Search for the cell housing the specified text and yield its (X, Y) center coordinate. 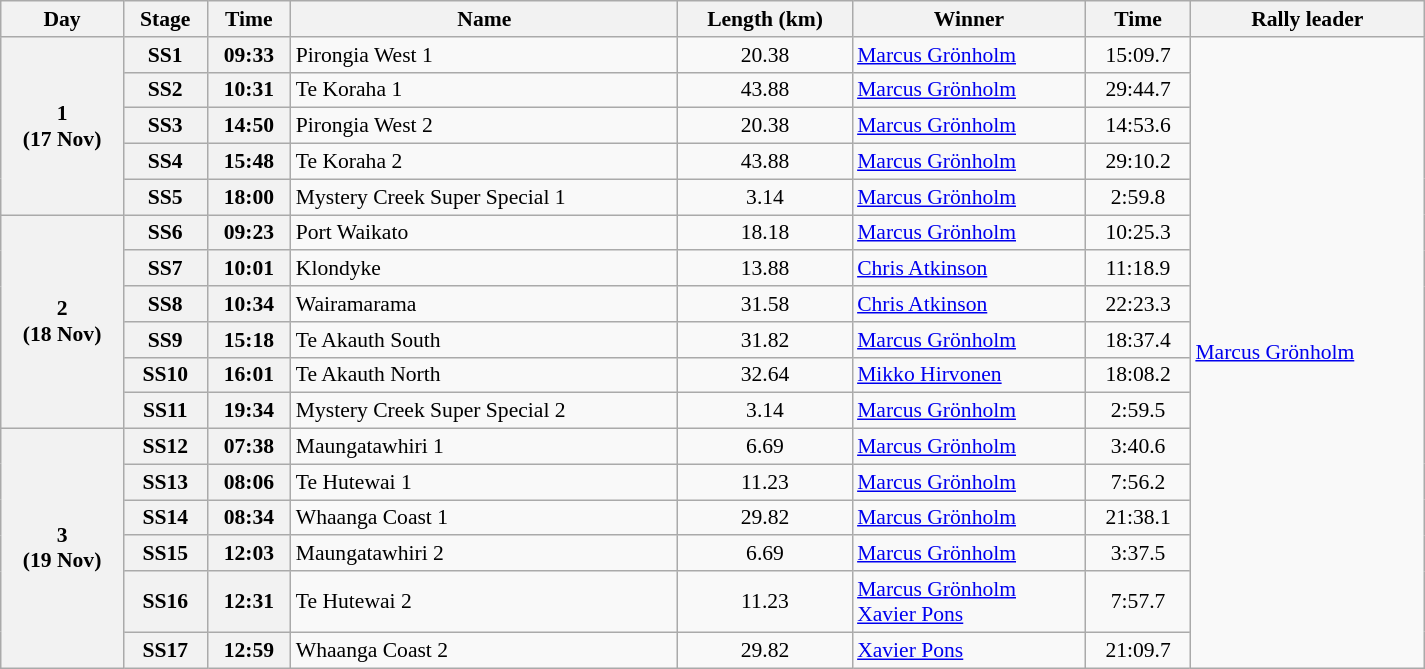
29:44.7 (1138, 90)
11:18.9 (1138, 269)
15:09.7 (1138, 55)
SS13 (165, 482)
10:25.3 (1138, 233)
SS1 (165, 55)
18:00 (249, 197)
Xavier Pons (969, 650)
08:34 (249, 518)
2:59.8 (1138, 197)
12:03 (249, 554)
SS15 (165, 554)
SS14 (165, 518)
SS16 (165, 602)
Mystery Creek Super Special 2 (484, 411)
Day (62, 19)
18:08.2 (1138, 375)
Winner (969, 19)
18.18 (765, 233)
Maungatawhiri 2 (484, 554)
10:31 (249, 90)
3:40.6 (1138, 447)
SS4 (165, 162)
09:33 (249, 55)
SS9 (165, 340)
7:57.7 (1138, 602)
1(17 Nov) (62, 126)
16:01 (249, 375)
Whaanga Coast 1 (484, 518)
14:53.6 (1138, 126)
SS7 (165, 269)
07:38 (249, 447)
SS10 (165, 375)
12:31 (249, 602)
SS12 (165, 447)
31.58 (765, 304)
Mikko Hirvonen (969, 375)
15:48 (249, 162)
Te Akauth North (484, 375)
13.88 (765, 269)
2:59.5 (1138, 411)
SS5 (165, 197)
Te Akauth South (484, 340)
Mystery Creek Super Special 1 (484, 197)
7:56.2 (1138, 482)
Port Waikato (484, 233)
15:18 (249, 340)
Length (km) (765, 19)
Te Koraha 2 (484, 162)
18:37.4 (1138, 340)
SS11 (165, 411)
31.82 (765, 340)
SS8 (165, 304)
Te Koraha 1 (484, 90)
10:01 (249, 269)
19:34 (249, 411)
Pirongia West 2 (484, 126)
14:50 (249, 126)
21:38.1 (1138, 518)
SS3 (165, 126)
3:37.5 (1138, 554)
32.64 (765, 375)
Marcus Grönholm Xavier Pons (969, 602)
08:06 (249, 482)
SS17 (165, 650)
2(18 Nov) (62, 322)
Pirongia West 1 (484, 55)
Klondyke (484, 269)
22:23.3 (1138, 304)
29:10.2 (1138, 162)
Wairamarama (484, 304)
Stage (165, 19)
Maungatawhiri 1 (484, 447)
Name (484, 19)
09:23 (249, 233)
SS2 (165, 90)
10:34 (249, 304)
Whaanga Coast 2 (484, 650)
Te Hutewai 1 (484, 482)
Rally leader (1307, 19)
Te Hutewai 2 (484, 602)
3(19 Nov) (62, 548)
12:59 (249, 650)
21:09.7 (1138, 650)
SS6 (165, 233)
